Return (x, y) of the center of cell containing provided text 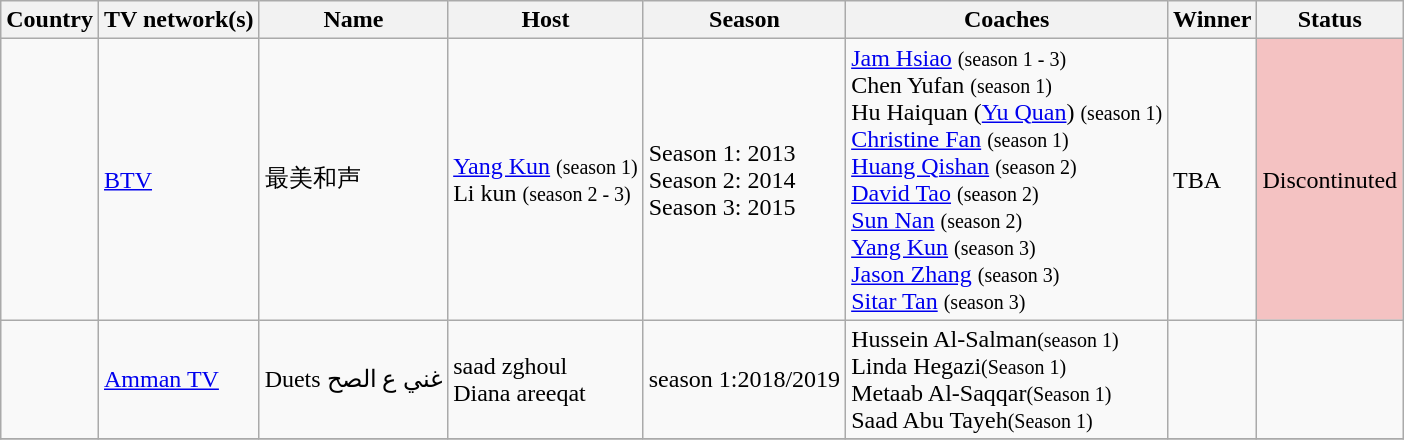
Status (1330, 20)
Season (744, 20)
Duets غني ع الصح (354, 380)
saad zghoulDiana areeqat (546, 380)
Season 1: 2013 Season 2: 2014 Season 3: 2015 (744, 180)
Coaches (1007, 20)
Discontinuted (1330, 180)
BTV (178, 180)
Host (546, 20)
Country (50, 20)
TV network(s) (178, 20)
Winner (1212, 20)
Name (354, 20)
season 1:2018/2019 (744, 380)
Yang Kun (season 1) Li kun (season 2 - 3) (546, 180)
Hussein Al-Salman(season 1)Linda Hegazi(Season 1)Metaab Al-Saqqar(Season 1)Saad Abu Tayeh(Season 1) (1007, 380)
Amman TV (178, 380)
最美和声 (354, 180)
TBA (1212, 180)
